Find where the given text appears and provide that cell's center as [x, y] coordinate. 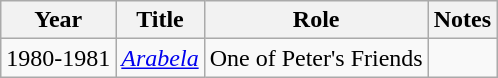
Role [316, 20]
Year [58, 20]
Notes [462, 20]
1980-1981 [58, 58]
Title [160, 20]
One of Peter's Friends [316, 58]
Arabela [160, 58]
